Pinpoint the cell where the given text exists, returning its (x, y) midpoint coordinate. 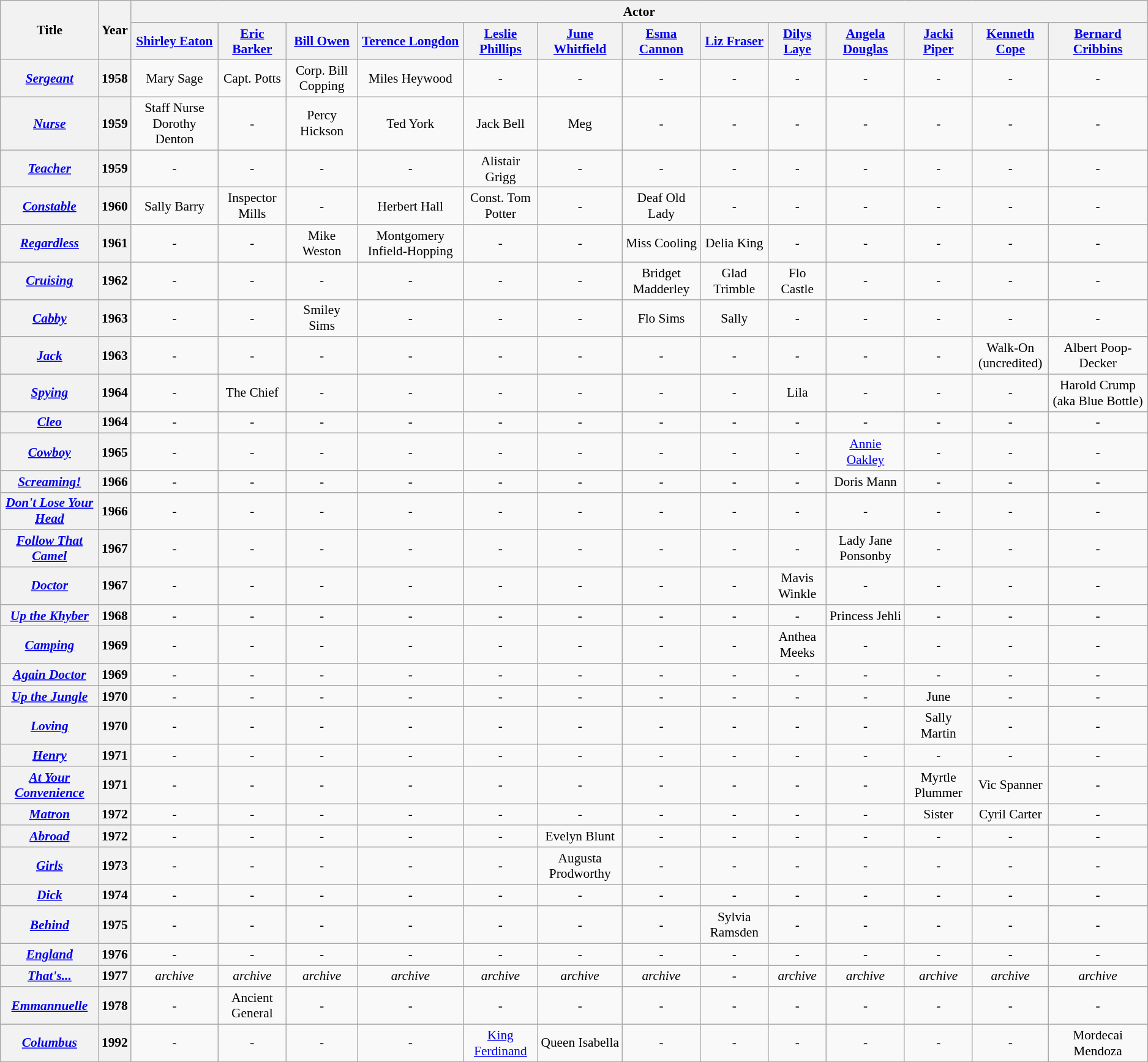
Staff Nurse Dorothy Denton (174, 124)
Alistair Grigg (501, 169)
1960 (115, 206)
Mordecai Mendoza (1098, 1043)
1992 (115, 1043)
Leslie Phillips (501, 42)
Evelyn Blunt (580, 836)
Girls (50, 866)
Liz Fraser (735, 42)
Mavis Winkle (797, 585)
Herbert Hall (410, 206)
Mike Weston (322, 244)
Lila (797, 393)
Camping (50, 645)
Lady Jane Ponsonby (866, 548)
Eric Barker (252, 42)
Follow That Camel (50, 548)
Matron (50, 815)
Dick (50, 896)
Flo Castle (797, 280)
1977 (115, 976)
That's... (50, 976)
Vic Spanner (1010, 785)
Const. Tom Potter (501, 206)
Teacher (50, 169)
Angela Douglas (866, 42)
Mary Sage (174, 78)
Anthea Meeks (797, 645)
1962 (115, 280)
Myrtle Plummer (938, 785)
Cowboy (50, 452)
Inspector Mills (252, 206)
Harold Crump (aka Blue Bottle) (1098, 393)
Title (50, 31)
Annie Oakley (866, 452)
June Whitfield (580, 42)
Jack Bell (501, 124)
Capt. Potts (252, 78)
1968 (115, 616)
Flo Sims (661, 318)
Shirley Eaton (174, 42)
Up the Khyber (50, 616)
Again Doctor (50, 675)
Cleo (50, 422)
Constable (50, 206)
Don't Lose Your Head (50, 510)
King Ferdinand (501, 1043)
Ted York (410, 124)
Augusta Prodworthy (580, 866)
Up the Jungle (50, 697)
1973 (115, 866)
1976 (115, 954)
Cruising (50, 280)
Percy Hickson (322, 124)
Columbus (50, 1043)
Terence Longdon (410, 42)
Cabby (50, 318)
Regardless (50, 244)
Sally Barry (174, 206)
Sally Martin (938, 726)
June (938, 697)
Delia King (735, 244)
Queen Isabella (580, 1043)
Jack (50, 355)
Spying (50, 393)
Montgomery Infield-Hopping (410, 244)
Doris Mann (866, 482)
Screaming! (50, 482)
Sister (938, 815)
Abroad (50, 836)
Albert Poop-Decker (1098, 355)
1978 (115, 1005)
At Your Convenience (50, 785)
Miss Cooling (661, 244)
Kenneth Cope (1010, 42)
Sergeant (50, 78)
Sylvia Ramsden (735, 924)
Glad Trimble (735, 280)
1975 (115, 924)
Cyril Carter (1010, 815)
Ancient General (252, 1005)
1961 (115, 244)
Bernard Cribbins (1098, 42)
Princess Jehli (866, 616)
Jacki Piper (938, 42)
Dilys Laye (797, 42)
Bill Owen (322, 42)
Henry (50, 755)
Miles Heywood (410, 78)
1958 (115, 78)
Doctor (50, 585)
Year (115, 31)
Behind (50, 924)
Meg (580, 124)
Deaf Old Lady (661, 206)
Walk-On(uncredited) (1010, 355)
Emmannuelle (50, 1005)
1974 (115, 896)
The Chief (252, 393)
Smiley Sims (322, 318)
England (50, 954)
Nurse (50, 124)
Actor (639, 12)
1965 (115, 452)
Sally (735, 318)
Corp. Bill Copping (322, 78)
Bridget Madderley (661, 280)
Loving (50, 726)
Esma Cannon (661, 42)
